Return the [X, Y] coordinate for the center point of the cell that contains the specified text.  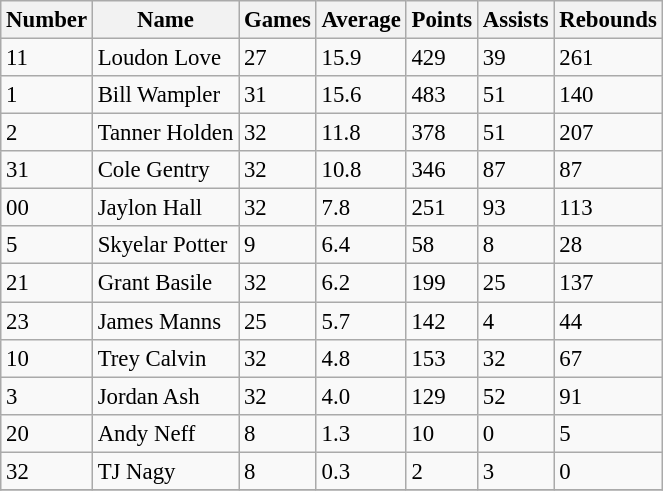
91 [608, 396]
67 [608, 358]
5.7 [361, 321]
483 [442, 95]
15.9 [361, 58]
Name [165, 20]
4.8 [361, 358]
Average [361, 20]
142 [442, 321]
52 [516, 396]
Skyelar Potter [165, 245]
27 [278, 58]
0.3 [361, 471]
6.4 [361, 245]
Bill Wampler [165, 95]
251 [442, 208]
4.0 [361, 396]
137 [608, 283]
Tanner Holden [165, 133]
153 [442, 358]
429 [442, 58]
7.8 [361, 208]
Assists [516, 20]
4 [516, 321]
140 [608, 95]
Andy Neff [165, 433]
113 [608, 208]
378 [442, 133]
199 [442, 283]
1.3 [361, 433]
1 [47, 95]
207 [608, 133]
58 [442, 245]
44 [608, 321]
00 [47, 208]
9 [278, 245]
39 [516, 58]
Grant Basile [165, 283]
28 [608, 245]
129 [442, 396]
Games [278, 20]
15.6 [361, 95]
Points [442, 20]
Jordan Ash [165, 396]
261 [608, 58]
Rebounds [608, 20]
6.2 [361, 283]
11.8 [361, 133]
Cole Gentry [165, 170]
Jaylon Hall [165, 208]
93 [516, 208]
James Manns [165, 321]
346 [442, 170]
11 [47, 58]
21 [47, 283]
23 [47, 321]
Loudon Love [165, 58]
Number [47, 20]
10.8 [361, 170]
Trey Calvin [165, 358]
TJ Nagy [165, 471]
20 [47, 433]
